Search for the cell housing the specified text and yield its (x, y) center coordinate. 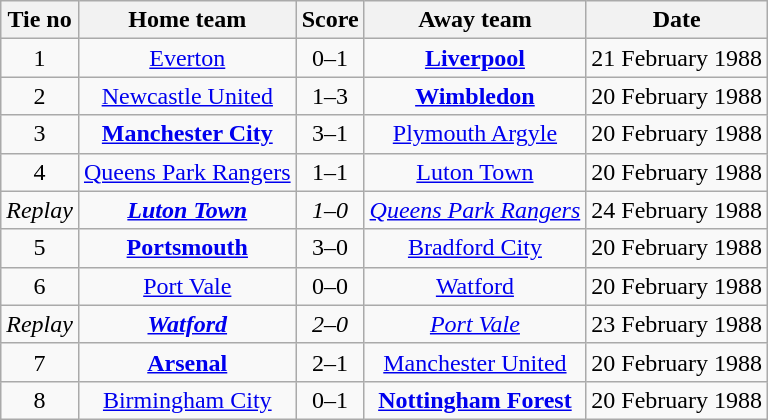
Plymouth Argyle (475, 134)
3–1 (330, 134)
6 (40, 286)
2–1 (330, 362)
Everton (187, 58)
7 (40, 362)
2 (40, 96)
5 (40, 248)
Manchester City (187, 134)
3–0 (330, 248)
Nottingham Forest (475, 400)
23 February 1988 (677, 324)
Away team (475, 20)
24 February 1988 (677, 210)
4 (40, 172)
Bradford City (475, 248)
2–0 (330, 324)
Date (677, 20)
1 (40, 58)
Newcastle United (187, 96)
Birmingham City (187, 400)
Liverpool (475, 58)
Manchester United (475, 362)
1–0 (330, 210)
Home team (187, 20)
1–3 (330, 96)
Score (330, 20)
Portsmouth (187, 248)
8 (40, 400)
3 (40, 134)
Wimbledon (475, 96)
Arsenal (187, 362)
0–0 (330, 286)
1–1 (330, 172)
21 February 1988 (677, 58)
Tie no (40, 20)
